Return the (x, y) coordinate for the center point of the cell that contains the specified text.  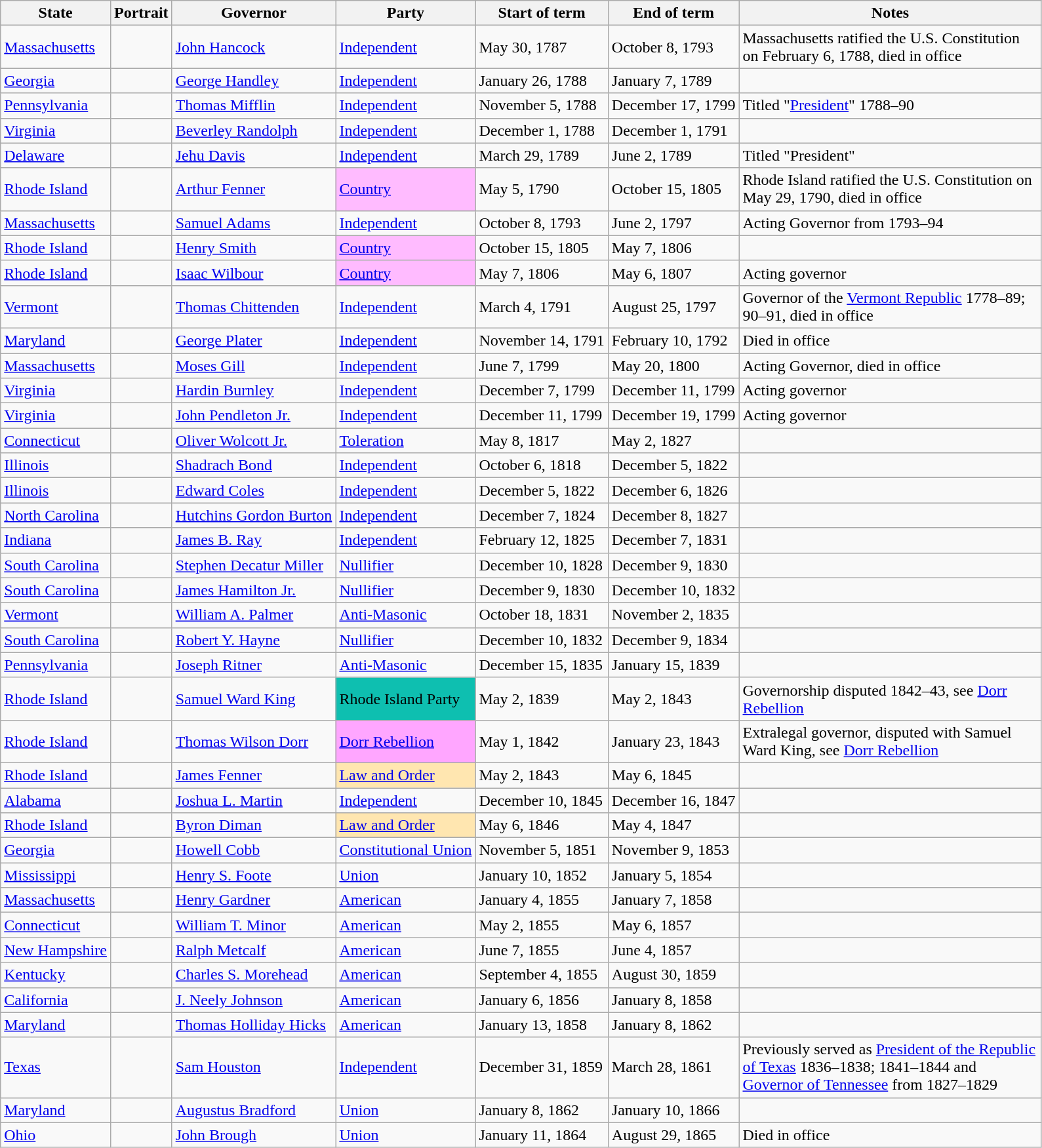
January 5, 1854 (673, 875)
Portrait (141, 13)
Titled "President" 1788–90 (891, 106)
Party (405, 13)
Edward Coles (254, 490)
November 9, 1853 (673, 850)
December 31, 1859 (542, 1067)
Hardin Burnley (254, 391)
January 7, 1789 (673, 81)
November 5, 1788 (542, 106)
January 11, 1864 (542, 1135)
March 4, 1791 (542, 307)
May 6, 1807 (673, 273)
Stephen Decatur Miller (254, 565)
Thomas Holliday Hicks (254, 1025)
May 6, 1845 (673, 775)
James Hamilton Jr. (254, 590)
Governor (254, 13)
June 2, 1789 (673, 155)
Sam Houston (254, 1067)
December 6, 1826 (673, 490)
January 23, 1843 (673, 741)
December 7, 1799 (542, 391)
New Hampshire (56, 950)
George Handley (254, 81)
California (56, 1000)
January 10, 1852 (542, 875)
Henry Gardner (254, 900)
October 18, 1831 (542, 615)
Arthur Fenner (254, 189)
Joseph Ritner (254, 665)
December 9, 1834 (673, 640)
Henry Smith (254, 248)
James B. Ray (254, 540)
November 5, 1851 (542, 850)
Rhode Island ratified the U.S. Constitution on May 29, 1790, died in office (891, 189)
Samuel Adams (254, 223)
Rhode Island Party (405, 699)
Constitutional Union (405, 850)
Jehu Davis (254, 155)
May 2, 1827 (673, 441)
Alabama (56, 801)
December 15, 1835 (542, 665)
February 12, 1825 (542, 540)
Moses Gill (254, 365)
May 4, 1847 (673, 825)
June 2, 1797 (673, 223)
September 4, 1855 (542, 975)
January 26, 1788 (542, 81)
Governorship disputed 1842–43, see Dorr Rebellion (891, 699)
John Pendleton Jr. (254, 416)
Notes (891, 13)
Thomas Wilson Dorr (254, 741)
Thomas Chittenden (254, 307)
May 6, 1857 (673, 925)
James Fenner (254, 775)
Massachusetts ratified the U.S. Constitution on February 6, 1788, died in office (891, 47)
North Carolina (56, 515)
October 6, 1818 (542, 465)
January 8, 1858 (673, 1000)
January 13, 1858 (542, 1025)
Charles S. Morehead (254, 975)
December 7, 1831 (673, 540)
December 7, 1824 (542, 515)
January 7, 1858 (673, 900)
Previously served as President of the Republic of Texas 1836–1838; 1841–1844 and Governor of Tennessee from 1827–1829 (891, 1067)
Beverley Randolph (254, 130)
May 2, 1839 (542, 699)
December 1, 1788 (542, 130)
Henry S. Foote (254, 875)
George Plater (254, 340)
December 17, 1799 (673, 106)
January 15, 1839 (673, 665)
Ralph Metcalf (254, 950)
Delaware (56, 155)
May 2, 1855 (542, 925)
May 6, 1846 (542, 825)
December 10, 1845 (542, 801)
June 4, 1857 (673, 950)
John Brough (254, 1135)
January 10, 1866 (673, 1110)
November 2, 1835 (673, 615)
November 14, 1791 (542, 340)
March 28, 1861 (673, 1067)
August 25, 1797 (673, 307)
August 30, 1859 (673, 975)
J. Neely Johnson (254, 1000)
William T. Minor (254, 925)
December 8, 1827 (673, 515)
Oliver Wolcott Jr. (254, 441)
March 29, 1789 (542, 155)
Extralegal governor, disputed with Samuel Ward King, see Dorr Rebellion (891, 741)
May 20, 1800 (673, 365)
William A. Palmer (254, 615)
State (56, 13)
Robert Y. Hayne (254, 640)
Toleration (405, 441)
December 19, 1799 (673, 416)
May 8, 1817 (542, 441)
Indiana (56, 540)
Dorr Rebellion (405, 741)
Acting Governor from 1793–94 (891, 223)
Governor of the Vermont Republic 1778–89; 90–91, died in office (891, 307)
Ohio (56, 1135)
Acting Governor, died in office (891, 365)
December 1, 1791 (673, 130)
Augustus Bradford (254, 1110)
Hutchins Gordon Burton (254, 515)
February 10, 1792 (673, 340)
August 29, 1865 (673, 1135)
Kentucky (56, 975)
December 16, 1847 (673, 801)
June 7, 1855 (542, 950)
Howell Cobb (254, 850)
Start of term (542, 13)
John Hancock (254, 47)
Byron Diman (254, 825)
January 4, 1855 (542, 900)
Shadrach Bond (254, 465)
Titled "President" (891, 155)
Texas (56, 1067)
May 1, 1842 (542, 741)
Mississippi (56, 875)
January 6, 1856 (542, 1000)
December 10, 1828 (542, 565)
June 7, 1799 (542, 365)
May 5, 1790 (542, 189)
Thomas Mifflin (254, 106)
May 30, 1787 (542, 47)
End of term (673, 13)
Isaac Wilbour (254, 273)
Joshua L. Martin (254, 801)
Samuel Ward King (254, 699)
